Scan for the cell matching the given text and deliver its [x, y] coordinate at center. 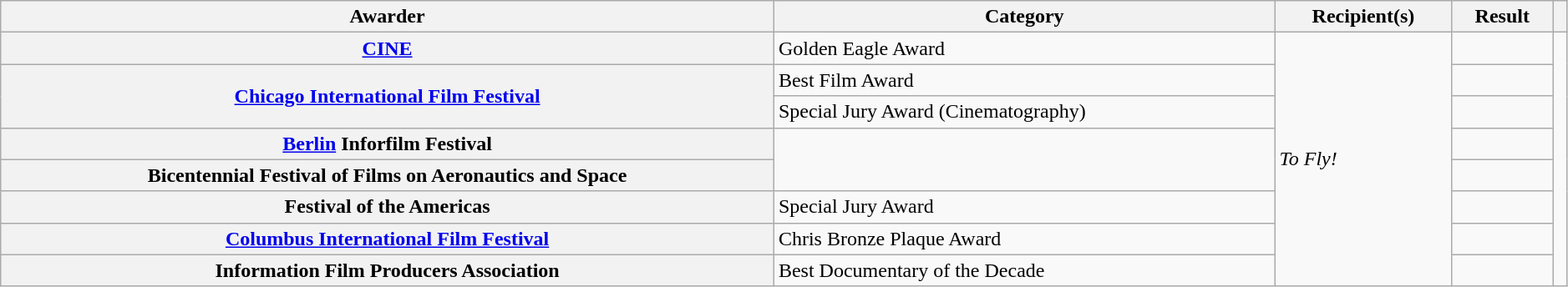
Chris Bronze Plaque Award [1024, 239]
Golden Eagle Award [1024, 48]
To Fly! [1363, 159]
Special Jury Award (Cinematography) [1024, 112]
Columbus International Film Festival [388, 239]
Best Film Award [1024, 80]
CINE [388, 48]
Berlin Inforfilm Festival [388, 143]
Awarder [388, 17]
Festival of the Americas [388, 207]
Recipient(s) [1363, 17]
Category [1024, 17]
Best Documentary of the Decade [1024, 270]
Special Jury Award [1024, 207]
Chicago International Film Festival [388, 96]
Information Film Producers Association [388, 270]
Bicentennial Festival of Films on Aeronautics and Space [388, 175]
Result [1502, 17]
